Return the (x, y) coordinate for the center point of the cell that contains the specified text.  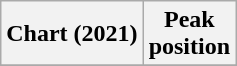
Chart (2021) (72, 34)
Peakposition (189, 34)
